Detect which cell encompasses the target text, then output its (x, y) center coordinate. 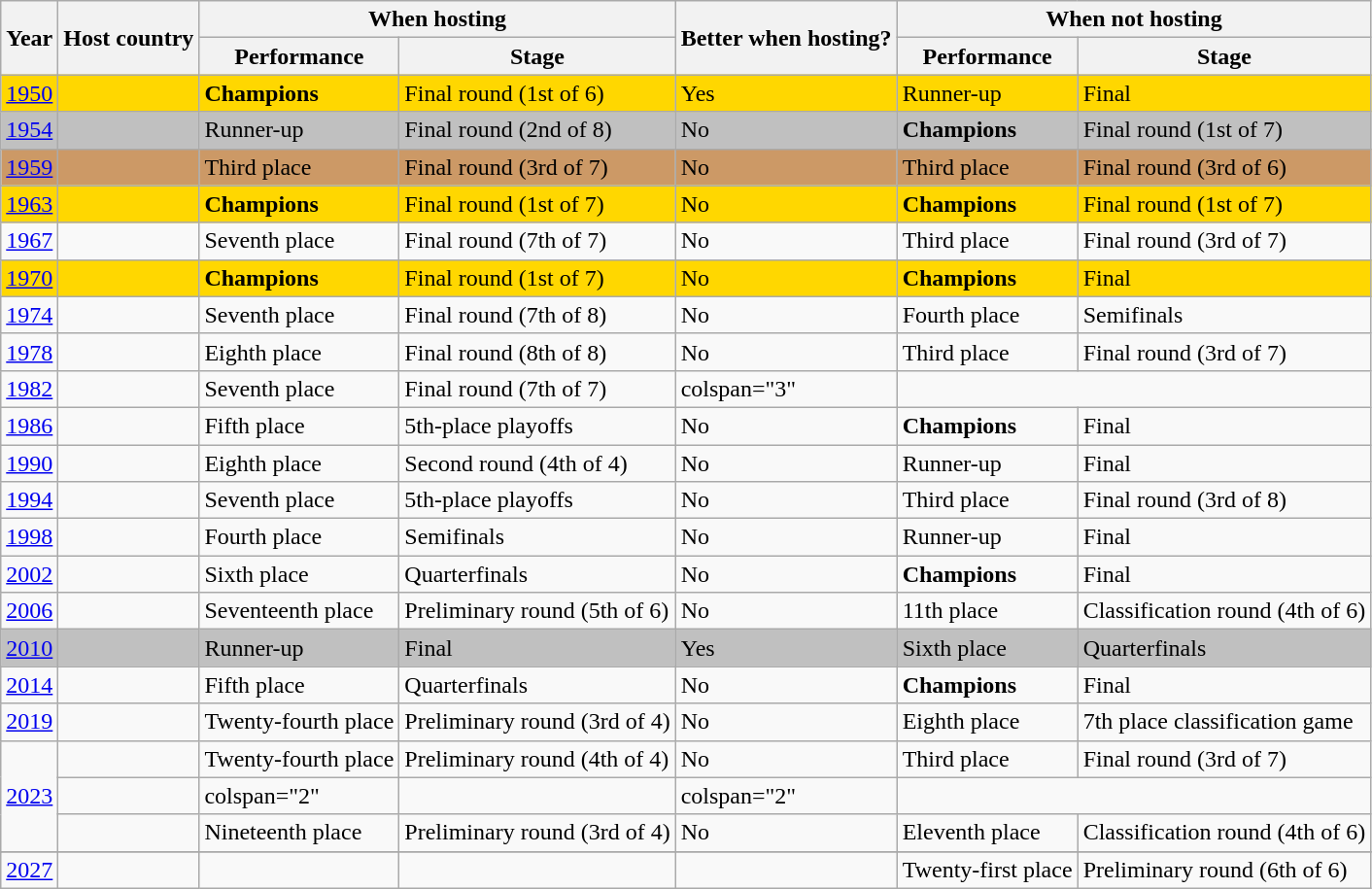
2027 (29, 870)
Final round (1st of 6) (537, 93)
Host country (128, 38)
1986 (29, 426)
1990 (29, 463)
2010 (29, 648)
1978 (29, 352)
Preliminary round (5th of 6) (537, 611)
1974 (29, 315)
Final round (7th of 8) (537, 315)
When not hosting (1134, 19)
Twenty-first place (987, 870)
2002 (29, 574)
Year (29, 38)
Better when hosting? (786, 38)
11th place (987, 611)
1998 (29, 537)
1950 (29, 93)
Final round (3rd of 6) (1224, 167)
Nineteenth place (299, 833)
1994 (29, 500)
Final round (2nd of 8) (537, 130)
Final round (3rd of 8) (1224, 500)
Preliminary round (4th of 4) (537, 759)
2006 (29, 611)
colspan="3" (786, 389)
7th place classification game (1224, 722)
1982 (29, 389)
Preliminary round (6th of 6) (1224, 870)
1970 (29, 278)
Eleventh place (987, 833)
1954 (29, 130)
2023 (29, 796)
Final round (8th of 8) (537, 352)
Seventeenth place (299, 611)
1959 (29, 167)
2014 (29, 685)
When hosting (437, 19)
1963 (29, 204)
Second round (4th of 4) (537, 463)
2019 (29, 722)
1967 (29, 241)
